Identify which cell holds the provided text, then report its [x, y] central coordinate. 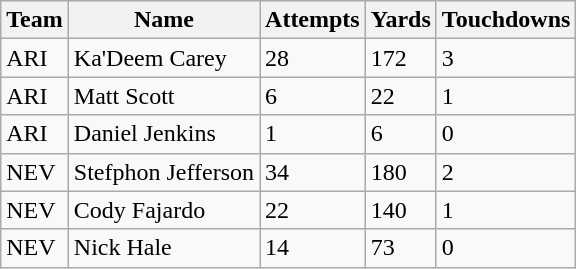
Cody Fajardo [164, 210]
Nick Hale [164, 248]
Name [164, 20]
28 [313, 58]
172 [400, 58]
Touchdowns [506, 20]
Yards [400, 20]
2 [506, 172]
Stefphon Jefferson [164, 172]
14 [313, 248]
Team [35, 20]
Attempts [313, 20]
34 [313, 172]
Matt Scott [164, 96]
Ka'Deem Carey [164, 58]
140 [400, 210]
73 [400, 248]
Daniel Jenkins [164, 134]
180 [400, 172]
3 [506, 58]
